For the text-containing cell, return its midpoint in (x, y) coordinate format. 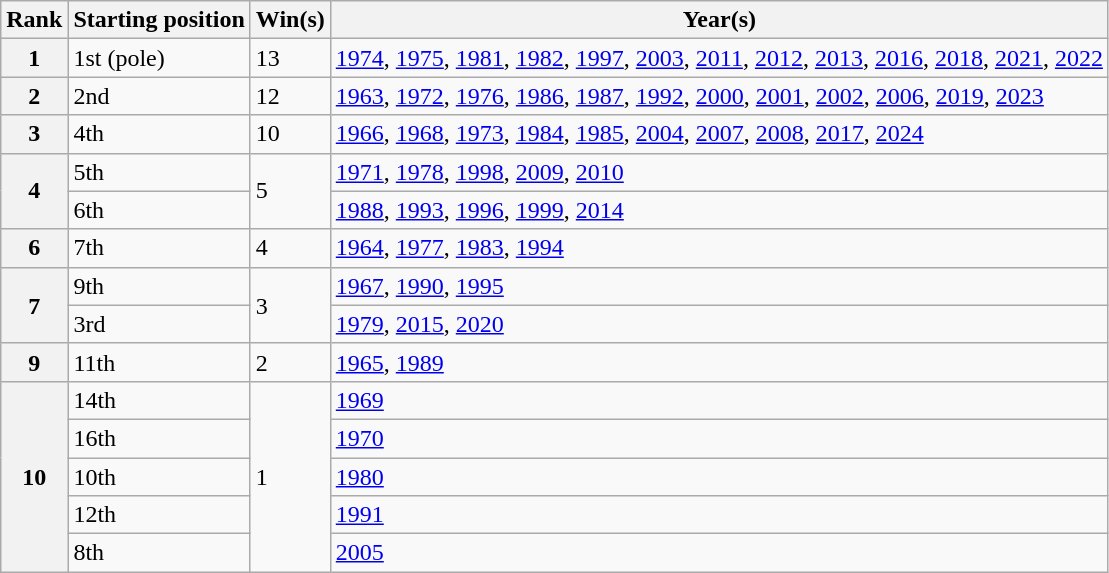
Year(s) (719, 20)
6 (34, 248)
2nd (159, 96)
1st (pole) (159, 58)
8th (159, 553)
1965, 1989 (719, 362)
6th (159, 210)
7 (34, 305)
5th (159, 172)
4th (159, 134)
1970 (719, 438)
1963, 1972, 1976, 1986, 1987, 1992, 2000, 2001, 2002, 2006, 2019, 2023 (719, 96)
12 (290, 96)
13 (290, 58)
11th (159, 362)
1967, 1990, 1995 (719, 286)
5 (290, 191)
1979, 2015, 2020 (719, 324)
9th (159, 286)
7th (159, 248)
1969 (719, 400)
12th (159, 515)
10th (159, 477)
1964, 1977, 1983, 1994 (719, 248)
1980 (719, 477)
9 (34, 362)
Win(s) (290, 20)
14th (159, 400)
1974, 1975, 1981, 1982, 1997, 2003, 2011, 2012, 2013, 2016, 2018, 2021, 2022 (719, 58)
16th (159, 438)
1966, 1968, 1973, 1984, 1985, 2004, 2007, 2008, 2017, 2024 (719, 134)
1971, 1978, 1998, 2009, 2010 (719, 172)
Rank (34, 20)
1988, 1993, 1996, 1999, 2014 (719, 210)
1991 (719, 515)
2005 (719, 553)
Starting position (159, 20)
3rd (159, 324)
